Pinpoint the cell where the given text exists, returning its (X, Y) midpoint coordinate. 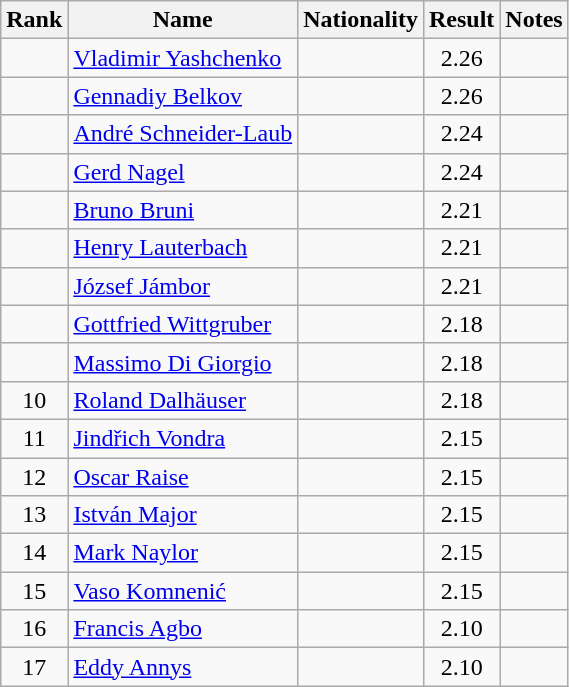
15 (34, 591)
Massimo Di Giorgio (183, 362)
Bruno Bruni (183, 210)
Jindřich Vondra (183, 438)
12 (34, 477)
Gerd Nagel (183, 172)
Vladimir Yashchenko (183, 58)
Roland Dalhäuser (183, 400)
Notes (534, 20)
Vaso Komnenić (183, 591)
József Jámbor (183, 286)
Mark Naylor (183, 553)
10 (34, 400)
Henry Lauterbach (183, 248)
11 (34, 438)
Francis Agbo (183, 629)
István Major (183, 515)
16 (34, 629)
Name (183, 20)
Oscar Raise (183, 477)
14 (34, 553)
17 (34, 667)
André Schneider-Laub (183, 134)
Eddy Annys (183, 667)
Rank (34, 20)
Result (461, 20)
13 (34, 515)
Nationality (361, 20)
Gottfried Wittgruber (183, 324)
Gennadiy Belkov (183, 96)
